Search for the cell housing the specified text and yield its [X, Y] center coordinate. 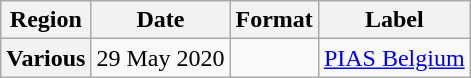
Date [160, 20]
PIAS Belgium [394, 58]
Format [274, 20]
Various [46, 58]
Region [46, 20]
29 May 2020 [160, 58]
Label [394, 20]
